Identify which cell holds the provided text, then report its [x, y] central coordinate. 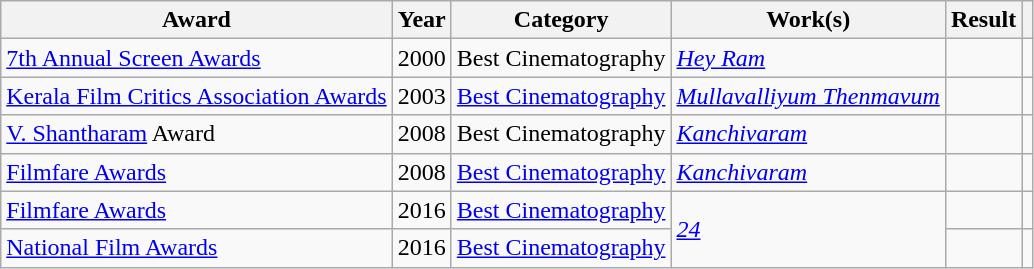
Result [983, 20]
National Film Awards [196, 248]
Mullavalliyum Thenmavum [808, 96]
Work(s) [808, 20]
2000 [422, 58]
Hey Ram [808, 58]
Category [561, 20]
V. Shantharam Award [196, 134]
24 [808, 229]
7th Annual Screen Awards [196, 58]
Year [422, 20]
Award [196, 20]
2003 [422, 96]
Kerala Film Critics Association Awards [196, 96]
